Scan for the cell matching the given text and deliver its (x, y) coordinate at center. 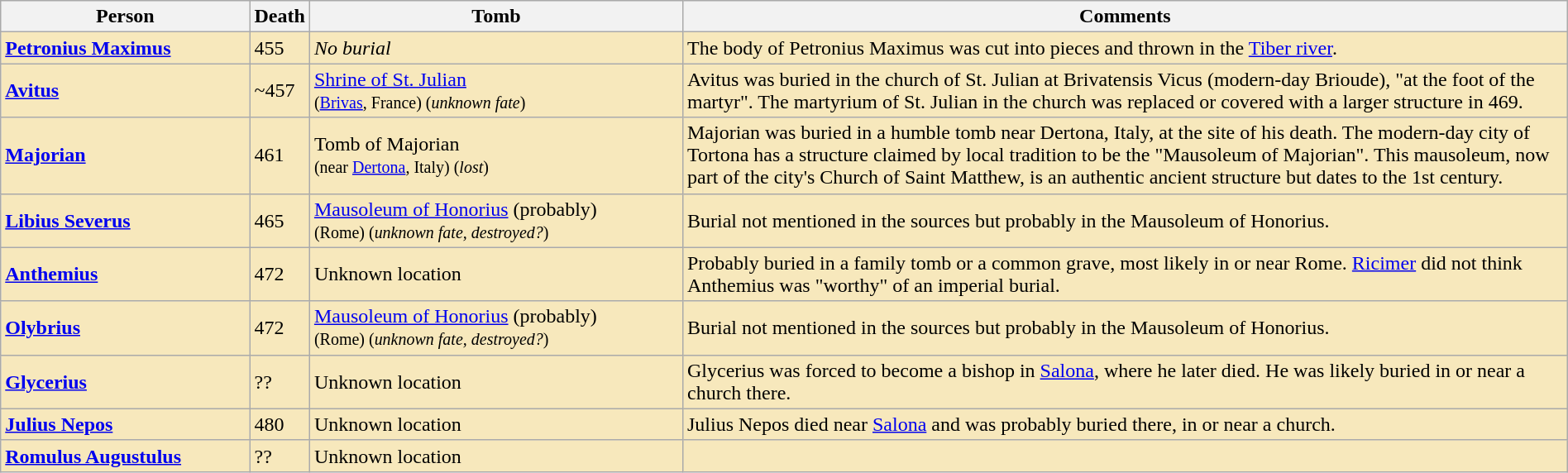
Majorian (126, 155)
Julius Nepos (126, 424)
Romulus Augustulus (126, 456)
Death (280, 17)
Comments (1125, 17)
465 (280, 220)
Anthemius (126, 275)
No burial (496, 48)
Glycerius was forced to become a bishop in Salona, where he later died. He was likely buried in or near a church there. (1125, 382)
461 (280, 155)
480 (280, 424)
Petronius Maximus (126, 48)
Person (126, 17)
Libius Severus (126, 220)
~457 (280, 91)
455 (280, 48)
Shrine of St. Julian(Brivas, France) (unknown fate) (496, 91)
Julius Nepos died near Salona and was probably buried there, in or near a church. (1125, 424)
Tomb of Majorian(near Dertona, Italy) (lost) (496, 155)
Olybrius (126, 327)
Probably buried in a family tomb or a common grave, most likely in or near Rome. Ricimer did not think Anthemius was "worthy" of an imperial burial. (1125, 275)
Glycerius (126, 382)
Avitus (126, 91)
The body of Petronius Maximus was cut into pieces and thrown in the Tiber river. (1125, 48)
Tomb (496, 17)
